From the cell containing the given text, extract its center point as (x, y) coordinate. 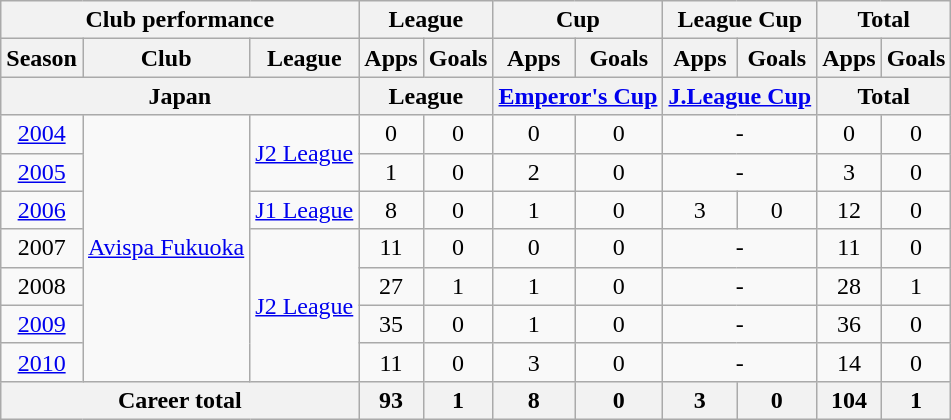
2 (534, 172)
2010 (42, 362)
Club performance (180, 20)
2008 (42, 286)
12 (849, 210)
Season (42, 58)
Cup (578, 20)
Japan (180, 96)
2006 (42, 210)
28 (849, 286)
14 (849, 362)
2007 (42, 248)
36 (849, 324)
93 (391, 400)
J1 League (304, 210)
104 (849, 400)
Emperor's Cup (578, 96)
Career total (180, 400)
2005 (42, 172)
Club (166, 58)
League Cup (740, 20)
Avispa Fukuoka (166, 248)
J.League Cup (740, 96)
2009 (42, 324)
27 (391, 286)
35 (391, 324)
2004 (42, 134)
